From the cell containing the given text, extract its center point as (X, Y) coordinate. 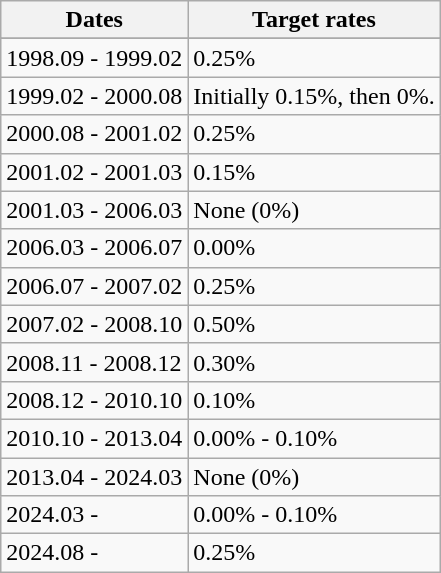
2006.07 - 2007.02 (94, 286)
0.50% (314, 324)
2000.08 - 2001.02 (94, 134)
2010.10 - 2013.04 (94, 438)
0.10% (314, 400)
2008.12 - 2010.10 (94, 400)
1999.02 - 2000.08 (94, 96)
2024.03 - (94, 515)
Dates (94, 20)
2008.11 - 2008.12 (94, 362)
2013.04 - 2024.03 (94, 477)
0.15% (314, 172)
2001.02 - 2001.03 (94, 172)
1998.09 - 1999.02 (94, 58)
2007.02 - 2008.10 (94, 324)
0.30% (314, 362)
2001.03 - 2006.03 (94, 210)
2006.03 - 2006.07 (94, 248)
0.00% (314, 248)
Target rates (314, 20)
2024.08 - (94, 553)
Initially 0.15%, then 0%. (314, 96)
